Locate the cell with the specified text and output its (x, y) center coordinate. 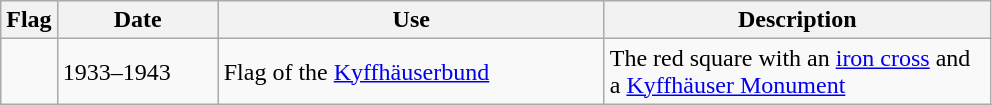
The red square with an iron cross and a Kyffhäuser Monument (797, 72)
1933–1943 (138, 72)
Description (797, 20)
Use (411, 20)
Flag (29, 20)
Date (138, 20)
Flag of the Kyffhäuserbund (411, 72)
